Search for the cell housing the specified text and yield its (X, Y) center coordinate. 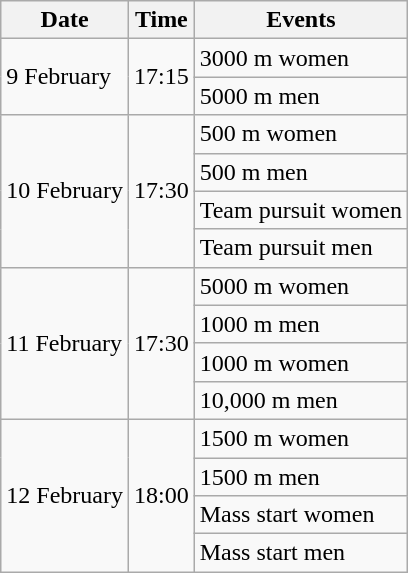
Date (65, 20)
12 February (65, 495)
500 m men (300, 172)
9 February (65, 77)
1000 m men (300, 324)
18:00 (161, 495)
1000 m women (300, 362)
500 m women (300, 134)
Time (161, 20)
Team pursuit women (300, 210)
10 February (65, 191)
10,000 m men (300, 400)
17:15 (161, 77)
5000 m women (300, 286)
Team pursuit men (300, 248)
5000 m men (300, 96)
11 February (65, 343)
1500 m women (300, 438)
Mass start men (300, 553)
1500 m men (300, 477)
Events (300, 20)
Mass start women (300, 515)
3000 m women (300, 58)
